Capture the cell that displays the provided text and extract its [x, y] central coordinate. 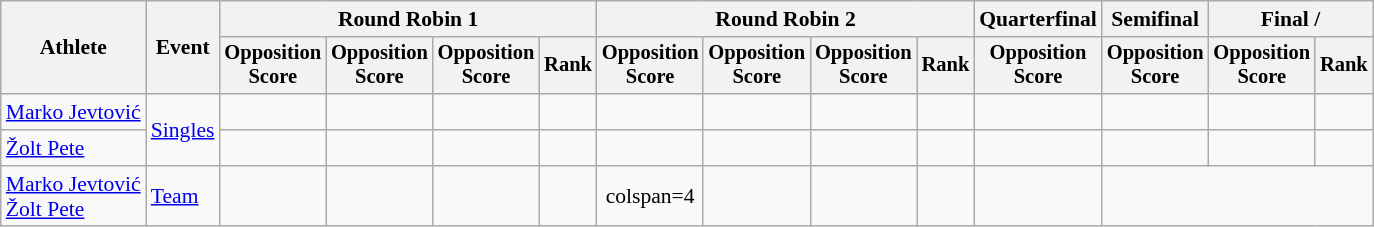
Athlete [74, 48]
Event [183, 48]
Final / [1290, 19]
Team [183, 196]
colspan=4 [650, 196]
Singles [183, 130]
Semifinal [1156, 19]
Marko Jevtović [74, 112]
Žolt Pete [74, 148]
Round Robin 1 [408, 19]
Marko JevtovićŽolt Pete [74, 196]
Round Robin 2 [786, 19]
Quarterfinal [1038, 19]
